Return the (X, Y) coordinate for the center point of the cell that contains the specified text.  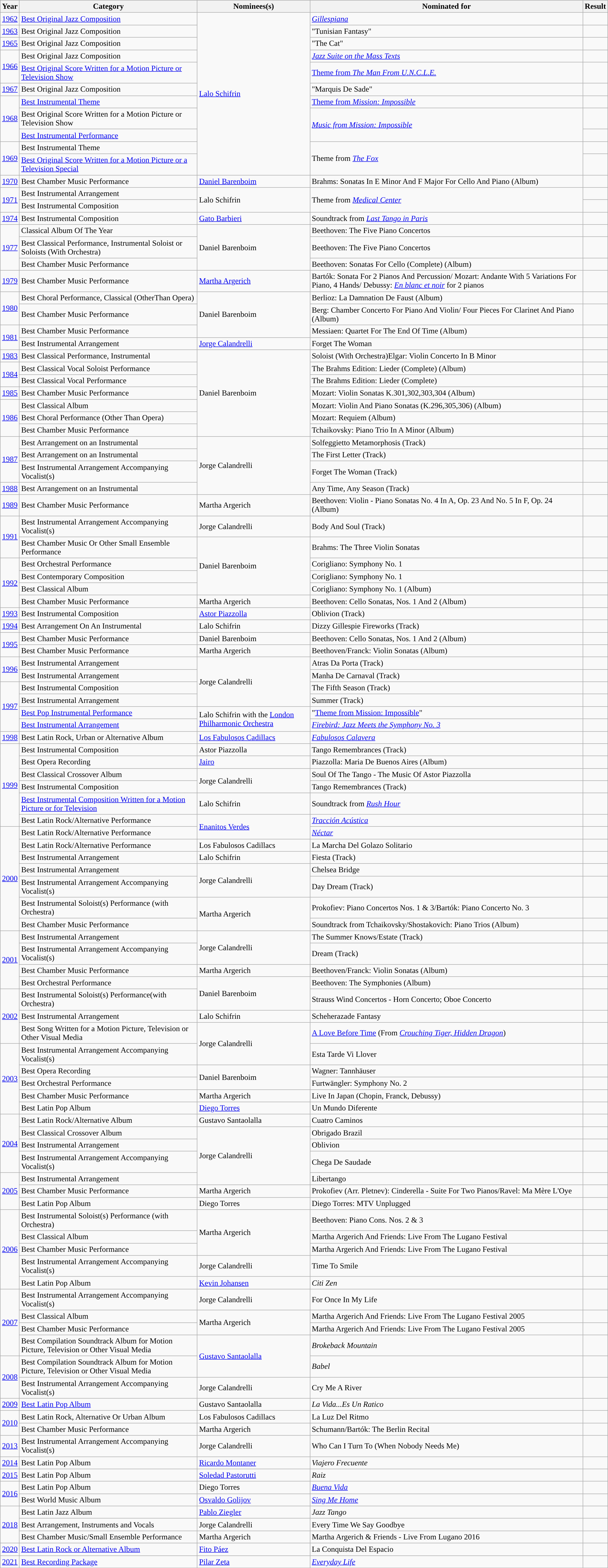
Fiesta (Track) (446, 858)
Best Classical Performance, Instrumental (108, 356)
Best Song Written for a Motion Picture, Television or Other Visual Media (108, 1033)
Theme from The Man From U.N.C.L.E. (446, 73)
Day Dream (Track) (446, 887)
Wagner: Tannhäuser (446, 1071)
1974 (10, 218)
1991 (10, 537)
Libertango (446, 1179)
Beethoven: Violin - Piano Sonatas No. 4 In A, Op. 23 And No. 5 In F, Op. 24 (Album) (446, 505)
Oblivion (446, 1145)
2013 (10, 1446)
1979 (10, 281)
1992 (10, 583)
Best Latin Rock or Alternative Album (108, 1549)
Nominees(s) (253, 6)
Classical Album Of The Year (108, 231)
1969 (10, 158)
2006 (10, 1249)
2007 (10, 1322)
Cuatro Caminos (446, 1121)
Diego Torres: MTV Unplugged (446, 1203)
Year (10, 6)
Firebird: Jazz Meets the Symphony No. 3 (446, 725)
1981 (10, 337)
Corigliano: Symphony No. 1 (Album) (446, 589)
Beethoven: The Symphonies (Album) (446, 983)
1993 (10, 614)
Raiz (446, 1475)
Babel (446, 1367)
Brahms: Sonatas In E Minor And F Major For Cello And Piano (Album) (446, 181)
Best Classical Vocal Soloist Performance (108, 368)
Osvaldo Golijov (253, 1500)
Schumann/Bartók: The Berlin Recital (446, 1429)
Martha Argerich & Friends - Live From Lugano 2016 (446, 1537)
Cry Me A River (446, 1388)
Body And Soul (Track) (446, 526)
Beethoven: Sonatas For Cello (Complete) (Album) (446, 264)
Manha De Carnaval (Track) (446, 676)
La Conquista Del Espacio (446, 1549)
Forget The Woman (446, 343)
1984 (10, 374)
1963 (10, 31)
2021 (10, 1562)
2002 (10, 1016)
Soundtrack from Rush Hour (446, 803)
Best Chamber Music/Small Ensemble Performance (108, 1537)
Buena Vida (446, 1487)
The Fifth Season (Track) (446, 688)
Néctar (446, 833)
Best Instrumental Composition Written for a Motion Picture or for Television (108, 803)
Best Choral Performance (Other Than Opera) (108, 418)
2015 (10, 1475)
1989 (10, 505)
Forget The Woman (Track) (446, 472)
2009 (10, 1405)
Theme from Mission: Impossible (446, 102)
2014 (10, 1463)
Kevin Johansen (253, 1283)
Oblivion (Track) (446, 614)
Theme from Medical Center (446, 200)
1983 (10, 356)
Soledad Pastorutti (253, 1475)
"Marquis De Sade" (446, 89)
Furtwängler: Symphony No. 2 (446, 1083)
Best Latin Rock, Urban or Alternative Album (108, 737)
Best Arrangement, Instruments and Vocals (108, 1524)
2000 (10, 878)
1968 (10, 118)
Un Mundo Diferente (446, 1108)
Chega De Saudade (446, 1162)
Every Time We Say Goodbye (446, 1524)
"Theme from Mission: Impossible" (446, 713)
1988 (10, 488)
Tracción Acústica (446, 820)
Atras Da Porta (Track) (446, 663)
Time To Smile (446, 1266)
La Marcha Del Golazo Solitario (446, 845)
Best Recording Package (108, 1562)
Ricardo Montaner (253, 1463)
Obrigado Brazil (446, 1133)
Solfeggietto Metamorphosis (Track) (446, 443)
1986 (10, 418)
Best Instrumental Performance (108, 135)
The First Letter (Track) (446, 455)
Music from Mission: Impossible (446, 125)
Mozart: Violin Sonatas K.301,302,303,304 (Album) (446, 393)
Soundtrack from Last Tango in Paris (446, 218)
Best World Music Album (108, 1500)
Mozart: Violin And Piano Sonatas (K.296,305,306) (Album) (446, 405)
"Tunisian Fantasy" (446, 31)
Best Contemporary Composition (108, 577)
The Brahms Edition: Lieder (Complete) (Album) (446, 368)
Pilar Zeta (253, 1562)
Chelsea Bridge (446, 870)
Everyday Life (446, 1562)
Result (595, 6)
Best Latin Rock, Alternative Or Urban Album (108, 1417)
Pablo Ziegler (253, 1512)
1965 (10, 44)
2004 (10, 1143)
Best Classical Performance, Instrumental Soloist or Soloists (With Orchestra) (108, 248)
Best Arrangement On An Instrumental (108, 626)
Bartók: Sonata For 2 Pianos And Percussion/ Mozart: Andante With 5 Variations For Piano, 4 Hands/ Debussy: En blanc et noir for 2 pianos (446, 281)
Best Classical Vocal Performance (108, 381)
Enanitos Verdes (253, 826)
2001 (10, 960)
Who Can I Turn To (When Nobody Needs Me) (446, 1446)
2018 (10, 1524)
1970 (10, 181)
Summer (Track) (446, 700)
Category (108, 6)
Best Instrumental Soloist(s) Performance(with Orchestra) (108, 1000)
1996 (10, 669)
Scheherazade Fantasy (446, 1016)
Best Latin Jazz Album (108, 1512)
1971 (10, 200)
Prokofiev (Arr. Pletnev): Cinderella - Suite For Two Pianos/Ravel: Ma Mère L'Oye (446, 1191)
Piazzolla: Maria De Buenos Aires (Album) (446, 762)
Tchaikovsky: Piano Trio In A Minor (Album) (446, 430)
La Luz Del Ritmo (446, 1417)
The Summer Knows/Estate (Track) (446, 937)
2008 (10, 1377)
1977 (10, 248)
1962 (10, 19)
Strauss Wind Concertos - Horn Concerto; Oboe Concerto (446, 1000)
La Vida...Es Un Ratico (446, 1405)
1980 (10, 308)
Lalo Schifrin with the London Philharmonic Orchestra (253, 719)
Theme from The Fox (446, 158)
Brahms: The Three Violin Sonatas (446, 547)
Best Original Score Written for a Motion Picture or a Television Special (108, 164)
Prokofiev: Piano Concertos Nos. 1 & 3/Bartók: Piano Concerto No. 3 (446, 908)
1999 (10, 785)
2005 (10, 1191)
Jazz Tango (446, 1512)
The Brahms Edition: Lieder (Complete) (446, 381)
Best Choral Performance, Classical (OtherThan Opera) (108, 298)
Viajero Frecuente (446, 1463)
Berlioz: La Damnation De Faust (Album) (446, 298)
1997 (10, 706)
Best Latin Rock/Alternative Album (108, 1121)
Sing Me Home (446, 1500)
2016 (10, 1494)
Soundtrack from Tchaikovsky/Shostakovich: Piano Trios (Album) (446, 925)
Fito Páez (253, 1549)
Jairo (253, 762)
1998 (10, 737)
Esta Tarde Vi Llover (446, 1054)
A Love Before Time (From Crouching Tiger, Hidden Dragon) (446, 1033)
For Once In My Life (446, 1299)
1967 (10, 89)
Best Pop Instrumental Performance (108, 713)
1994 (10, 626)
Live In Japan (Chopin, Franck, Debussy) (446, 1095)
Soul Of The Tango - The Music Of Astor Piazzolla (446, 774)
Dizzy Gillespie Fireworks (Track) (446, 626)
1966 (10, 66)
Fabulosos Calavera (446, 737)
Dream (Track) (446, 953)
Messiaen: Quartet For The End Of Time (Album) (446, 331)
Jazz Suite on the Mass Texts (446, 56)
2010 (10, 1423)
Brokeback Mountain (446, 1345)
2020 (10, 1549)
"The Cat" (446, 44)
Berg: Chamber Concerto For Piano And Violin/ Four Pieces For Clarinet And Piano (Album) (446, 315)
1995 (10, 645)
Beethoven: Piano Cons. Nos. 2 & 3 (446, 1220)
1987 (10, 460)
Gillespiana (446, 19)
2003 (10, 1079)
1985 (10, 393)
Citi Zen (446, 1283)
Nominated for (446, 6)
Gato Barbieri (253, 218)
Soloist (With Orchestra)Elgar: Violin Concerto In B Minor (446, 356)
Best Chamber Music Or Other Small Ensemble Performance (108, 547)
Mozart: Requiem (Album) (446, 418)
Any Time, Any Season (Track) (446, 488)
